Capture the cell that displays the provided text and extract its (X, Y) central coordinate. 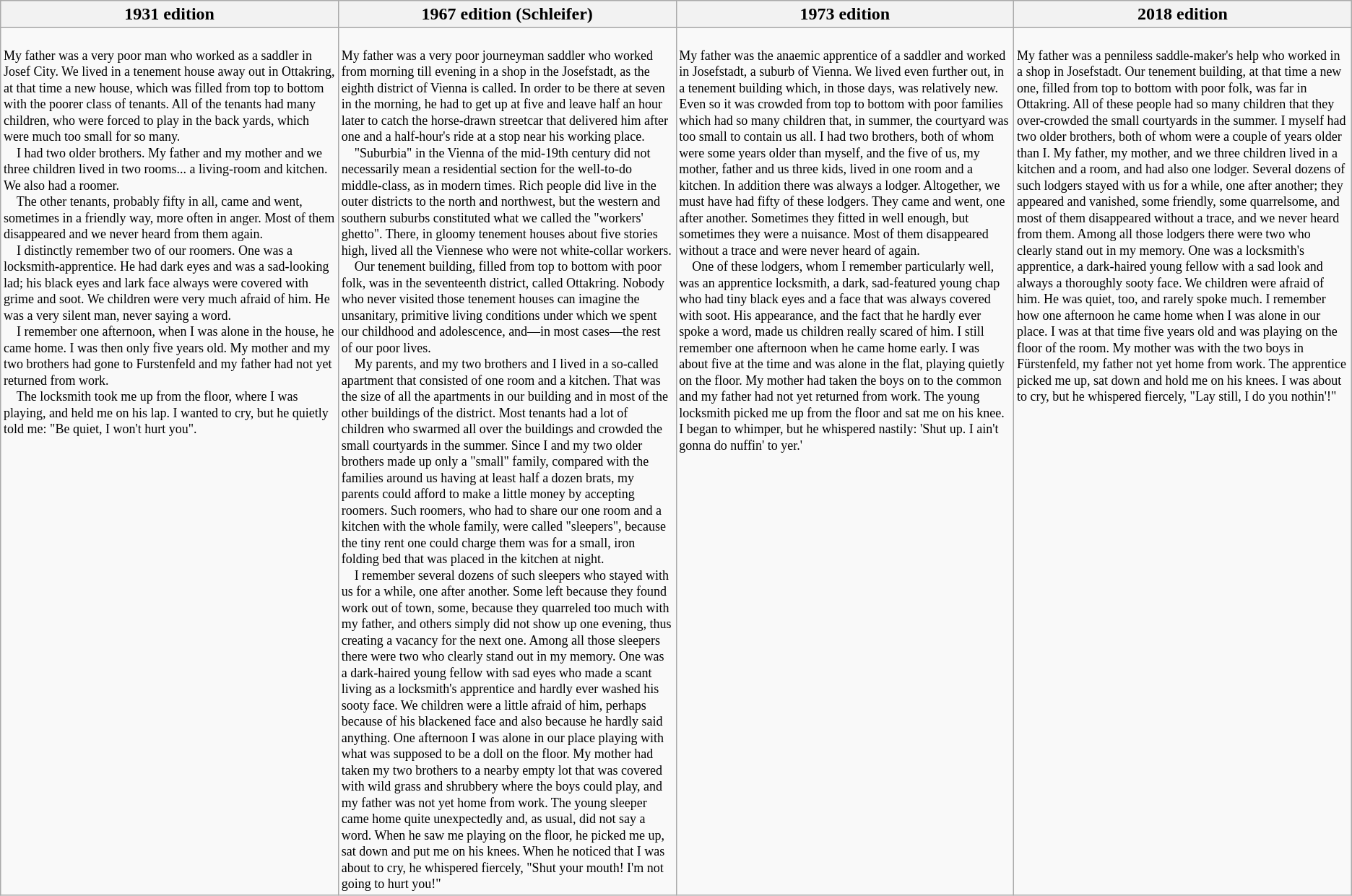
2018 edition (1183, 14)
1973 edition (845, 14)
1967 edition (Schleifer) (507, 14)
1931 edition (170, 14)
